Determine the (x, y) coordinate at the center of the cell enclosing the given text.  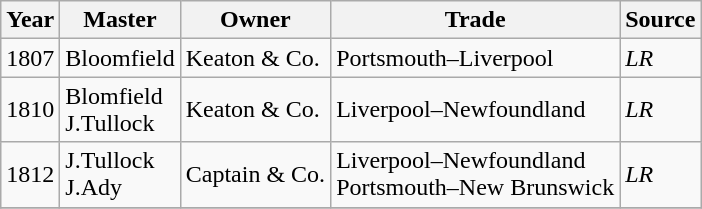
Master (120, 20)
Liverpool–Newfoundland (476, 110)
Source (660, 20)
Portsmouth–Liverpool (476, 58)
1812 (30, 174)
Liverpool–NewfoundlandPortsmouth–New Brunswick (476, 174)
1810 (30, 110)
Owner (255, 20)
Captain & Co. (255, 174)
Trade (476, 20)
Bloomfield (120, 58)
J.TullockJ.Ady (120, 174)
BlomfieldJ.Tullock (120, 110)
Year (30, 20)
1807 (30, 58)
